Return (X, Y) of the center of cell containing provided text 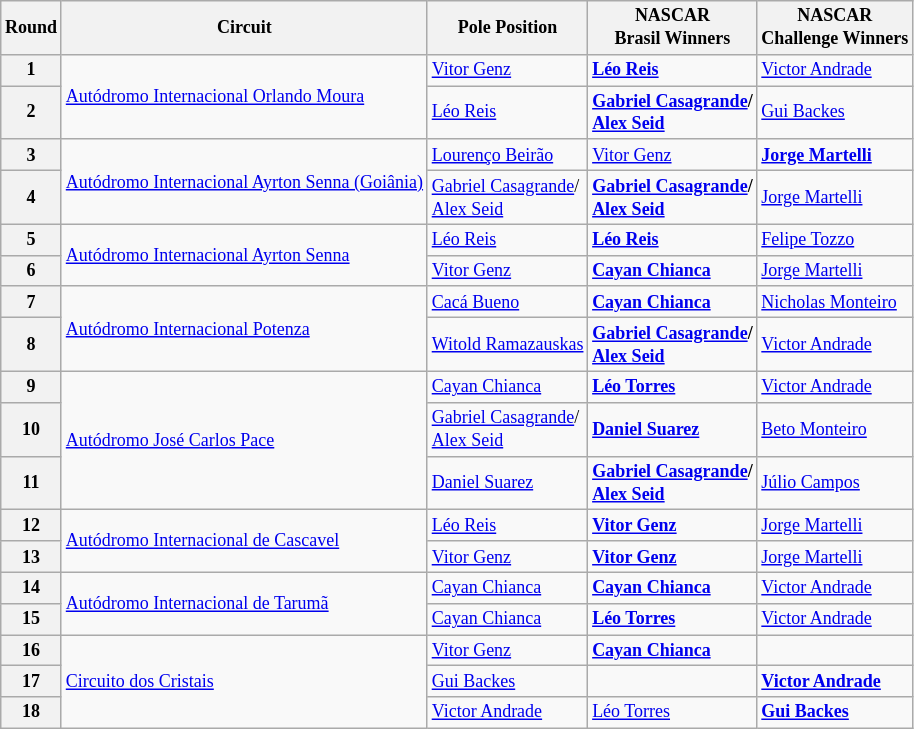
3 (32, 154)
8 (32, 345)
14 (32, 588)
Autódromo Internacional Potenza (244, 328)
4 (32, 197)
NASCARChallenge Winners (835, 28)
Lourenço Beirão (507, 154)
Nicholas Monteiro (835, 302)
Autódromo Internacional Orlando Moura (244, 96)
Autódromo Internacional Ayrton Senna (244, 255)
Autódromo Internacional Ayrton Senna (Goiânia) (244, 182)
6 (32, 270)
18 (32, 712)
Autódromo Internacional de Tarumã (244, 603)
Circuit (244, 28)
12 (32, 526)
Felipe Tozzo (835, 240)
15 (32, 618)
Pole Position (507, 28)
1 (32, 70)
Autódromo José Carlos Pace (244, 440)
Cacá Bueno (507, 302)
10 (32, 429)
Witold Ramazauskas (507, 345)
Round (32, 28)
7 (32, 302)
11 (32, 483)
17 (32, 682)
5 (32, 240)
2 (32, 113)
NASCARBrasil Winners (672, 28)
16 (32, 650)
Beto Monteiro (835, 429)
Júlio Campos (835, 483)
Circuito dos Cristais (244, 681)
Autódromo Internacional de Cascavel (244, 541)
13 (32, 556)
9 (32, 386)
